For the text-containing cell, return its midpoint in [x, y] coordinate format. 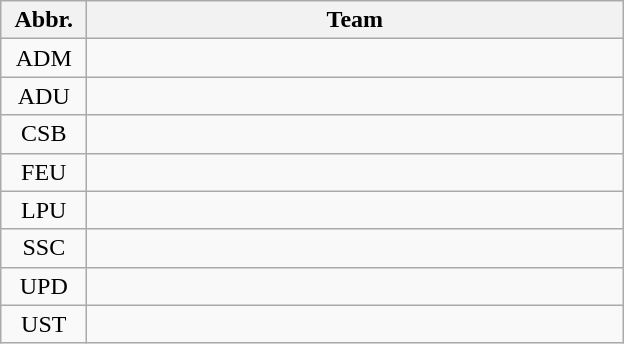
Team [355, 20]
UST [44, 324]
ADM [44, 58]
Abbr. [44, 20]
LPU [44, 210]
CSB [44, 134]
ADU [44, 96]
FEU [44, 172]
UPD [44, 286]
SSC [44, 248]
